For the text-containing cell, return its midpoint in (x, y) coordinate format. 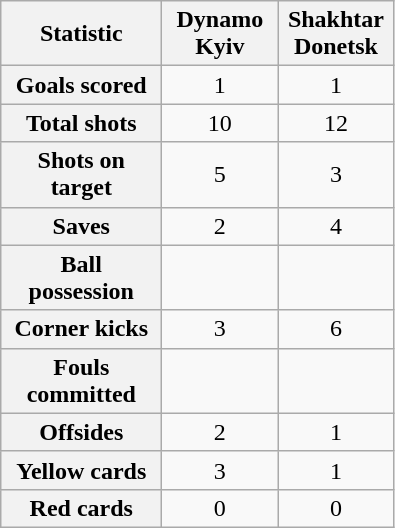
Red cards (82, 508)
Statistic (82, 34)
Shots on target (82, 174)
10 (220, 123)
Ball possession (82, 278)
Dynamo Kyiv (220, 34)
Offsides (82, 432)
12 (336, 123)
Saves (82, 226)
Shakhtar Donetsk (336, 34)
Yellow cards (82, 470)
Fouls committed (82, 380)
6 (336, 329)
5 (220, 174)
4 (336, 226)
Corner kicks (82, 329)
Total shots (82, 123)
Goals scored (82, 85)
